Extract the [X, Y] coordinate from the center of the cell holding the provided text.  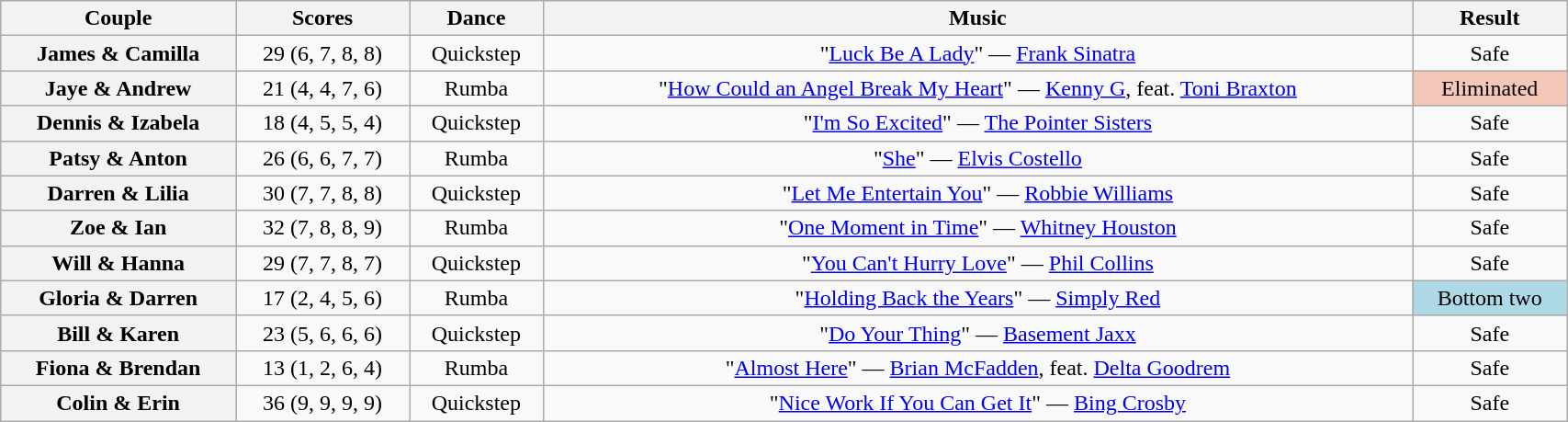
32 (7, 8, 8, 9) [321, 228]
23 (5, 6, 6, 6) [321, 333]
29 (6, 7, 8, 8) [321, 53]
21 (4, 4, 7, 6) [321, 88]
"Luck Be A Lady" — Frank Sinatra [977, 53]
36 (9, 9, 9, 9) [321, 403]
Patsy & Anton [118, 158]
18 (4, 5, 5, 4) [321, 123]
"Nice Work If You Can Get It" — Bing Crosby [977, 403]
Dance [476, 18]
Darren & Lilia [118, 193]
"She" — Elvis Costello [977, 158]
Scores [321, 18]
Will & Hanna [118, 263]
Eliminated [1490, 88]
"Almost Here" — Brian McFadden, feat. Delta Goodrem [977, 368]
"Do Your Thing" — Basement Jaxx [977, 333]
"Let Me Entertain You" — Robbie Williams [977, 193]
Zoe & Ian [118, 228]
Bottom two [1490, 298]
Dennis & Izabela [118, 123]
Fiona & Brendan [118, 368]
Gloria & Darren [118, 298]
James & Camilla [118, 53]
"How Could an Angel Break My Heart" — Kenny G, feat. Toni Braxton [977, 88]
Bill & Karen [118, 333]
Colin & Erin [118, 403]
26 (6, 6, 7, 7) [321, 158]
"One Moment in Time" — Whitney Houston [977, 228]
17 (2, 4, 5, 6) [321, 298]
Jaye & Andrew [118, 88]
30 (7, 7, 8, 8) [321, 193]
Result [1490, 18]
13 (1, 2, 6, 4) [321, 368]
Couple [118, 18]
"You Can't Hurry Love" — Phil Collins [977, 263]
"Holding Back the Years" — Simply Red [977, 298]
29 (7, 7, 8, 7) [321, 263]
Music [977, 18]
"I'm So Excited" — The Pointer Sisters [977, 123]
